Pinpoint the cell where the given text exists, returning its (X, Y) midpoint coordinate. 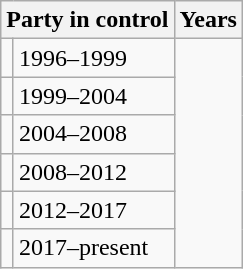
1999–2004 (94, 96)
Party in control (88, 20)
Years (208, 20)
2008–2012 (94, 172)
2017–present (94, 248)
2004–2008 (94, 134)
1996–1999 (94, 58)
2012–2017 (94, 210)
